Find where the given text appears and provide that cell's center as [X, Y] coordinate. 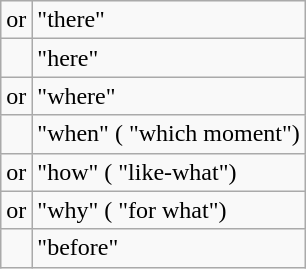
"there" [169, 20]
"where" [169, 96]
"before" [169, 248]
"here" [169, 58]
"when" ( "which moment") [169, 134]
"why" ( "for what") [169, 210]
"how" ( "like-what") [169, 172]
